Extract the [X, Y] coordinate from the center of the cell holding the provided text.  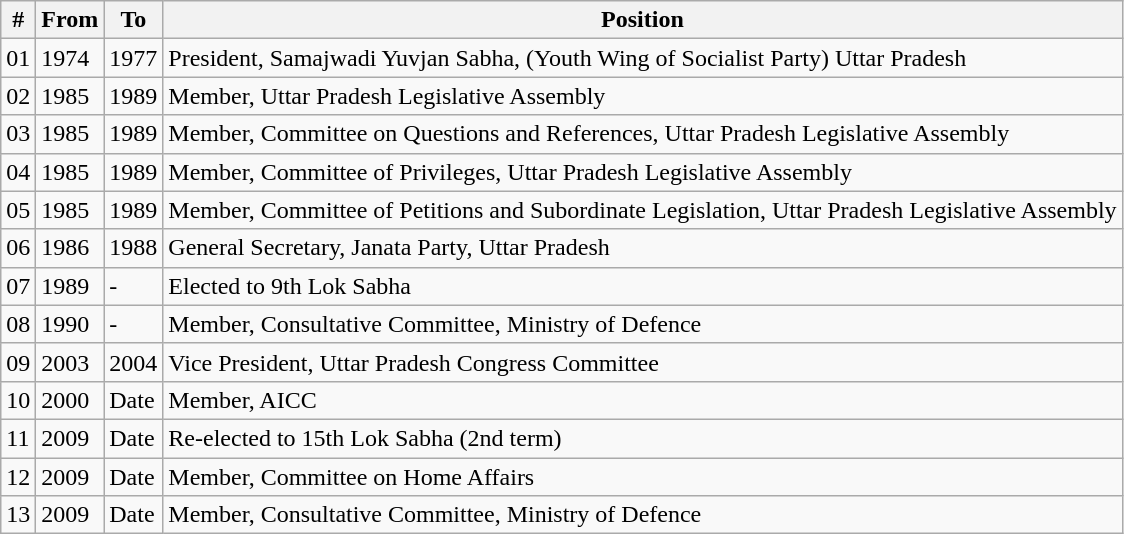
12 [18, 477]
# [18, 20]
08 [18, 324]
Member, Uttar Pradesh Legislative Assembly [642, 96]
To [134, 20]
Member, Committee of Privileges, Uttar Pradesh Legislative Assembly [642, 172]
04 [18, 172]
06 [18, 248]
President, Samajwadi Yuvjan Sabha, (Youth Wing of Socialist Party) Uttar Pradesh [642, 58]
General Secretary, Janata Party, Uttar Pradesh [642, 248]
01 [18, 58]
1977 [134, 58]
From [70, 20]
1988 [134, 248]
Re-elected to 15th Lok Sabha (2nd term) [642, 438]
1990 [70, 324]
Member, AICC [642, 400]
11 [18, 438]
Vice President, Uttar Pradesh Congress Committee [642, 362]
2000 [70, 400]
13 [18, 515]
Position [642, 20]
2004 [134, 362]
2003 [70, 362]
10 [18, 400]
Member, Committee on Questions and References, Uttar Pradesh Legislative Assembly [642, 134]
03 [18, 134]
02 [18, 96]
05 [18, 210]
Elected to 9th Lok Sabha [642, 286]
1986 [70, 248]
07 [18, 286]
09 [18, 362]
Member, Committee on Home Affairs [642, 477]
Member, Committee of Petitions and Subordinate Legislation, Uttar Pradesh Legislative Assembly [642, 210]
1974 [70, 58]
